Detect which cell encompasses the target text, then output its [X, Y] center coordinate. 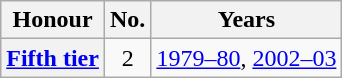
No. [127, 20]
Years [246, 20]
Honour [53, 20]
2 [127, 58]
Fifth tier [53, 58]
1979–80, 2002–03 [246, 58]
